Capture the cell that displays the provided text and extract its (x, y) central coordinate. 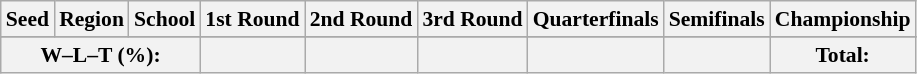
Quarterfinals (596, 19)
1st Round (252, 19)
Semifinals (717, 19)
Region (92, 19)
W–L–T (%): (101, 55)
2nd Round (362, 19)
Seed (28, 19)
Championship (843, 19)
Total: (843, 55)
3rd Round (472, 19)
School (164, 19)
